Output the [X, Y] coordinate of the center of the cell containing the given text.  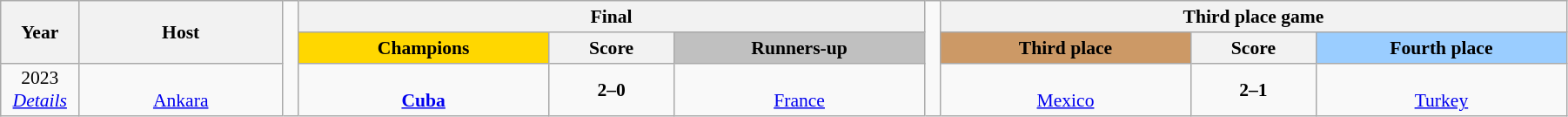
Ankara [181, 89]
Cuba [424, 89]
Third place game [1254, 17]
Champions [424, 48]
Third place [1066, 48]
2–0 [612, 89]
Fourth place [1441, 48]
2–1 [1253, 89]
France [800, 89]
Runners-up [800, 48]
Mexico [1066, 89]
2023Details [40, 89]
Host [181, 31]
Turkey [1441, 89]
Final [612, 17]
Year [40, 31]
